Return (X, Y) of the center of cell containing provided text 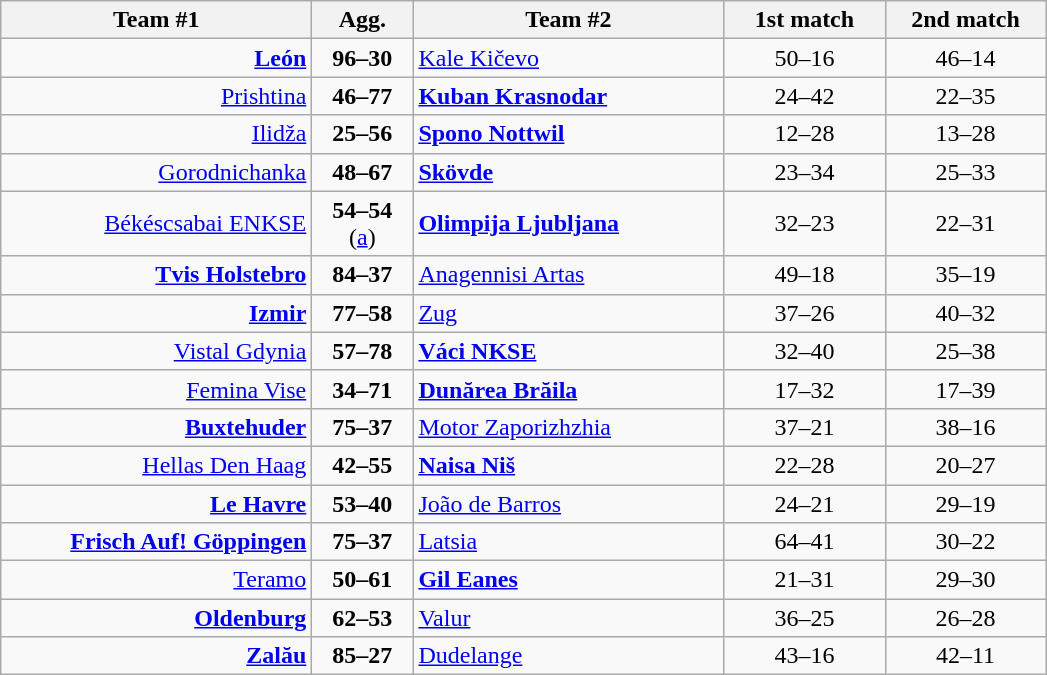
Team #2 (568, 20)
20–27 (966, 465)
48–67 (362, 172)
84–37 (362, 275)
Békéscsabai ENKSE (156, 224)
Motor Zaporizhzhia (568, 427)
Team #1 (156, 20)
Prishtina (156, 96)
17–32 (804, 389)
85–27 (362, 656)
26–28 (966, 618)
Le Havre (156, 503)
Naisa Niš (568, 465)
Hellas Den Haag (156, 465)
21–31 (804, 580)
42–55 (362, 465)
Váci NKSE (568, 351)
22–28 (804, 465)
17–39 (966, 389)
Spono Nottwil (568, 134)
Valur (568, 618)
29–30 (966, 580)
Teramo (156, 580)
22–31 (966, 224)
Gorodnichanka (156, 172)
2nd match (966, 20)
Femina Vise (156, 389)
53–40 (362, 503)
22–35 (966, 96)
57–78 (362, 351)
Dudelange (568, 656)
40–32 (966, 313)
34–71 (362, 389)
Latsia (568, 542)
96–30 (362, 58)
13–28 (966, 134)
50–61 (362, 580)
Olimpija Ljubljana (568, 224)
Buxtehuder (156, 427)
24–42 (804, 96)
46–77 (362, 96)
Oldenburg (156, 618)
Frisch Auf! Göppingen (156, 542)
54–54 (a) (362, 224)
36–25 (804, 618)
Kale Kičevo (568, 58)
46–14 (966, 58)
29–19 (966, 503)
43–16 (804, 656)
1st match (804, 20)
Tvis Holstebro (156, 275)
37–21 (804, 427)
Ilidža (156, 134)
50–16 (804, 58)
49–18 (804, 275)
62–53 (362, 618)
Kuban Krasnodar (568, 96)
João de Barros (568, 503)
64–41 (804, 542)
38–16 (966, 427)
35–19 (966, 275)
24–21 (804, 503)
25–38 (966, 351)
37–26 (804, 313)
32–40 (804, 351)
12–28 (804, 134)
Skövde (568, 172)
Dunărea Brăila (568, 389)
32–23 (804, 224)
Zalău (156, 656)
25–33 (966, 172)
23–34 (804, 172)
25–56 (362, 134)
Zug (568, 313)
Izmir (156, 313)
Vistal Gdynia (156, 351)
30–22 (966, 542)
León (156, 58)
Gil Eanes (568, 580)
42–11 (966, 656)
77–58 (362, 313)
Anagennisi Artas (568, 275)
Agg. (362, 20)
